Extract the (x, y) coordinate from the center of the cell holding the provided text.  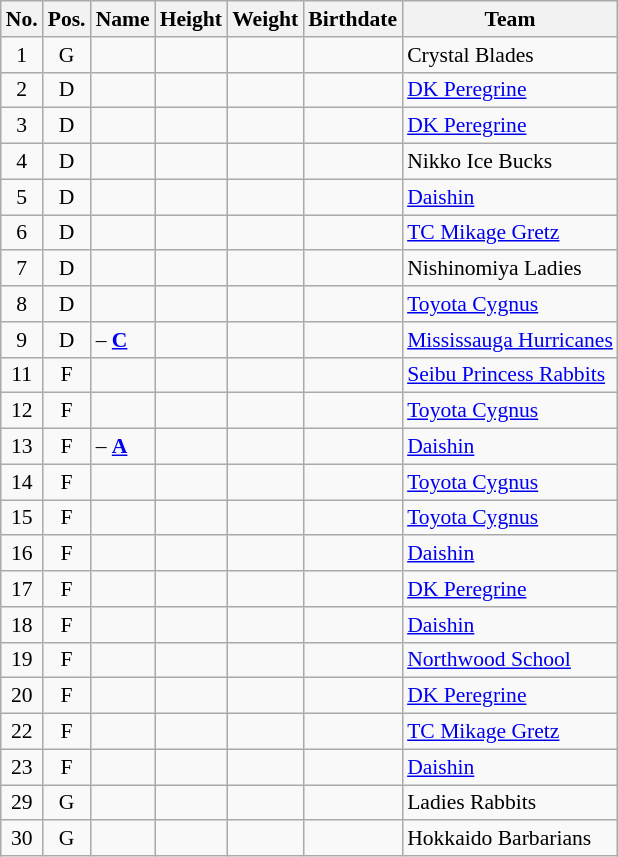
No. (22, 19)
Pos. (67, 19)
Crystal Blades (510, 55)
Hokkaido Barbarians (510, 839)
13 (22, 447)
Mississauga Hurricanes (510, 340)
Birthdate (352, 19)
17 (22, 589)
Seibu Princess Rabbits (510, 375)
– C (123, 340)
Nikko Ice Bucks (510, 162)
– A (123, 447)
3 (22, 126)
Northwood School (510, 660)
Height (191, 19)
23 (22, 767)
Nishinomiya Ladies (510, 269)
2 (22, 90)
Ladies Rabbits (510, 803)
4 (22, 162)
15 (22, 518)
30 (22, 839)
18 (22, 625)
Weight (265, 19)
5 (22, 197)
Name (123, 19)
11 (22, 375)
8 (22, 304)
19 (22, 660)
14 (22, 482)
16 (22, 554)
20 (22, 696)
22 (22, 732)
9 (22, 340)
29 (22, 803)
Team (510, 19)
6 (22, 233)
7 (22, 269)
12 (22, 411)
1 (22, 55)
